For the text-containing cell, return its midpoint in [X, Y] coordinate format. 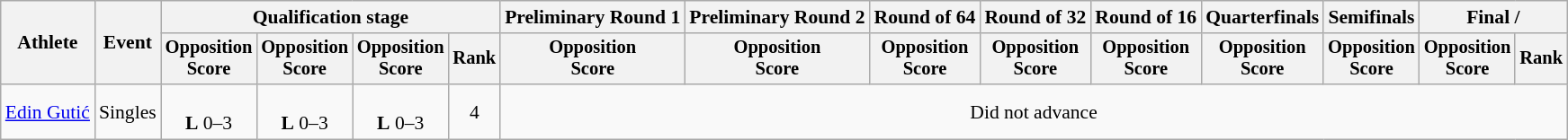
Qualification stage [331, 17]
4 [474, 111]
Preliminary Round 1 [592, 17]
Semifinals [1371, 17]
Final / [1493, 17]
Edin Gutić [48, 111]
Preliminary Round 2 [777, 17]
Athlete [48, 43]
Round of 32 [1035, 17]
Singles [128, 111]
Event [128, 43]
Quarterfinals [1262, 17]
Round of 16 [1146, 17]
Did not advance [1034, 111]
Round of 64 [925, 17]
